Locate the cell with the specified text and output its (x, y) center coordinate. 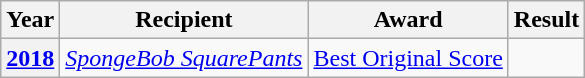
Award (408, 20)
Recipient (184, 20)
2018 (30, 58)
Best Original Score (408, 58)
Result (546, 20)
Year (30, 20)
SpongeBob SquarePants (184, 58)
